Output the (X, Y) coordinate of the center of the cell containing the given text.  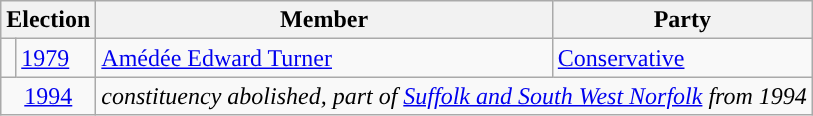
1979 (56, 58)
Party (682, 20)
constituency abolished, part of Suffolk and South West Norfolk from 1994 (454, 96)
1994 (48, 96)
Amédée Edward Turner (324, 58)
Conservative (682, 58)
Member (324, 20)
Election (48, 20)
